Return [x, y] of the center of cell containing provided text 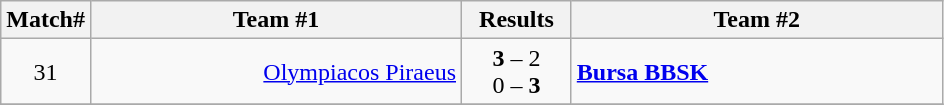
Olympiacos Piraeus [276, 72]
Match# [46, 20]
Team #1 [276, 20]
Team #2 [756, 20]
Bursa BBSK [756, 72]
Results [517, 20]
31 [46, 72]
3 – 2 0 – 3 [517, 72]
